Locate the cell with the specified text and output its [x, y] center coordinate. 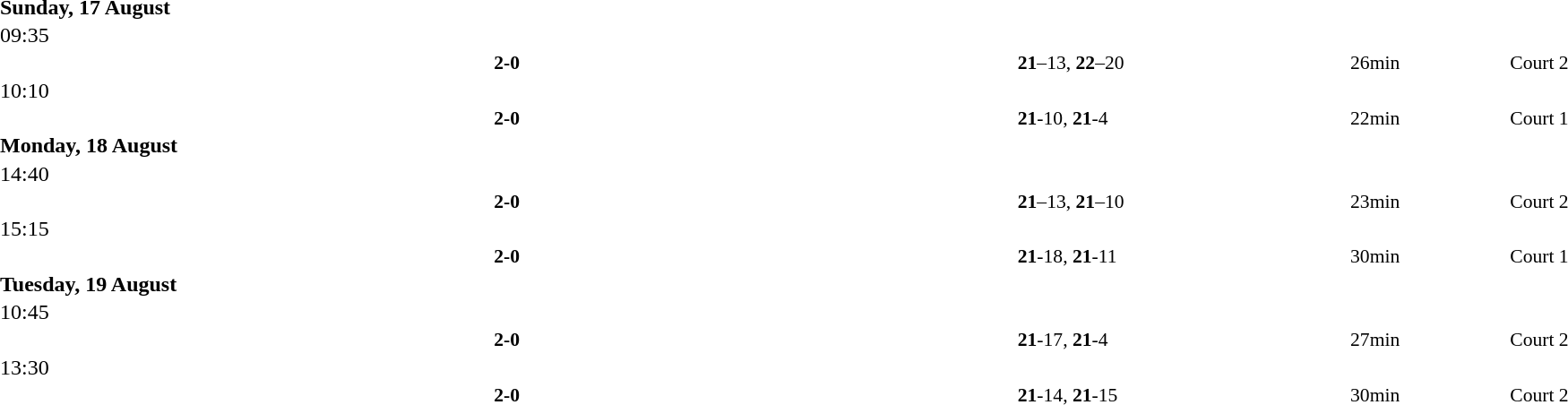
21–13, 22–20 [1182, 63]
22min [1428, 118]
30min [1428, 256]
27min [1428, 340]
26min [1428, 63]
23min [1428, 201]
21-17, 21-4 [1182, 340]
21-10, 21-4 [1182, 118]
21-18, 21-11 [1182, 256]
21–13, 21–10 [1182, 201]
